Capture the cell that displays the provided text and extract its [x, y] central coordinate. 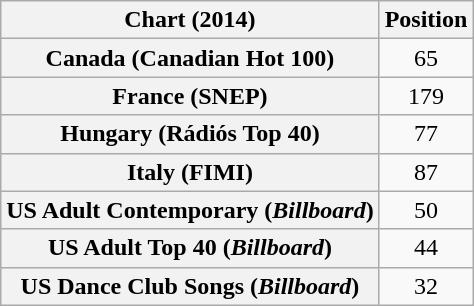
Canada (Canadian Hot 100) [190, 58]
Italy (FIMI) [190, 172]
50 [426, 210]
77 [426, 134]
32 [426, 286]
Chart (2014) [190, 20]
44 [426, 248]
US Dance Club Songs (Billboard) [190, 286]
179 [426, 96]
US Adult Top 40 (Billboard) [190, 248]
US Adult Contemporary (Billboard) [190, 210]
65 [426, 58]
France (SNEP) [190, 96]
Position [426, 20]
87 [426, 172]
Hungary (Rádiós Top 40) [190, 134]
